Provide the (x, y) coordinate of the cell's center where the given text is located.  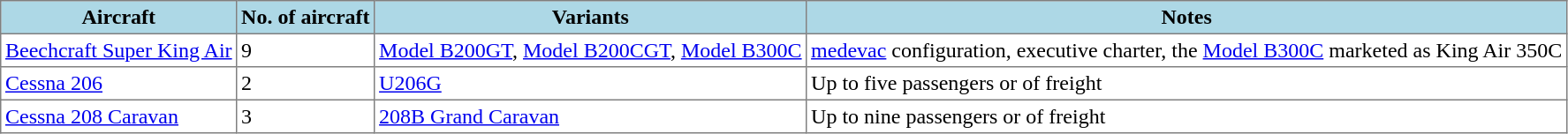
Beechcraft Super King Air (118, 50)
Up to five passengers or of freight (1187, 84)
Cessna 208 Caravan (118, 116)
3 (306, 116)
No. of aircraft (306, 18)
Notes (1187, 18)
2 (306, 84)
Variants (590, 18)
208B Grand Caravan (590, 116)
Model B200GT, Model B200CGT, Model B300C (590, 50)
medevac configuration, executive charter, the Model B300C marketed as King Air 350C (1187, 50)
Cessna 206 (118, 84)
9 (306, 50)
Up to nine passengers or of freight (1187, 116)
Aircraft (118, 18)
U206G (590, 84)
